Return (X, Y) of the center of cell containing provided text 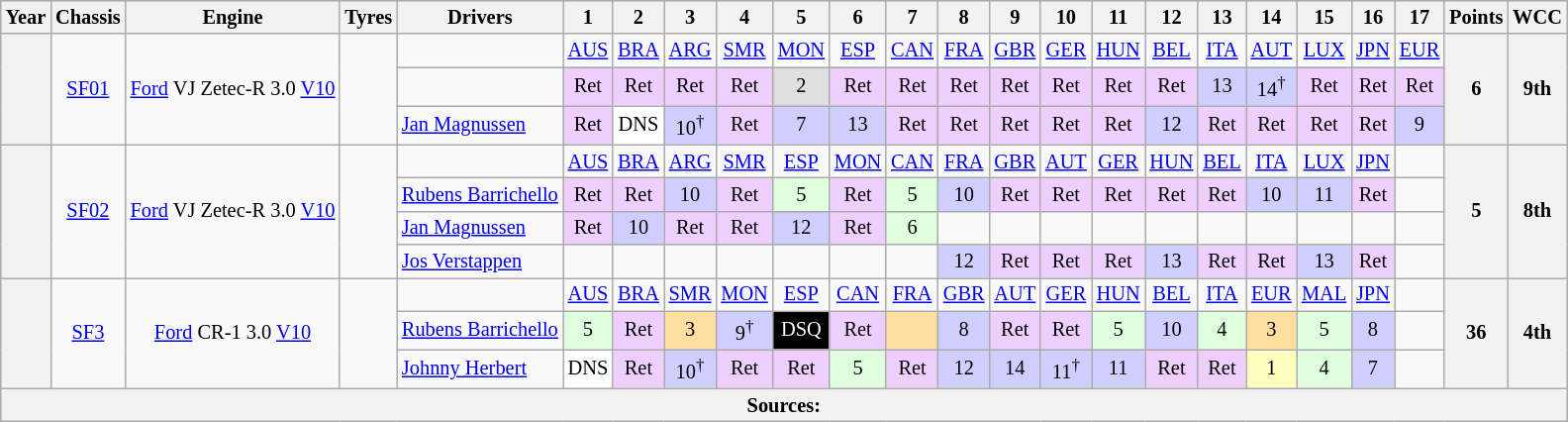
14† (1272, 87)
36 (1476, 333)
Tyres (368, 17)
Drivers (480, 17)
Year (26, 17)
Jos Verstappen (480, 262)
Sources: (784, 405)
16 (1373, 17)
4th (1537, 333)
WCC (1537, 17)
Engine (234, 17)
Ford CR-1 3.0 V10 (234, 333)
Points (1476, 17)
17 (1420, 17)
9† (744, 331)
Johnny Herbert (480, 369)
11† (1066, 369)
9th (1537, 89)
15 (1324, 17)
SF3 (87, 333)
MAL (1324, 294)
Chassis (87, 17)
DSQ (802, 331)
SF01 (87, 89)
SF02 (87, 212)
8th (1537, 212)
